Return the [x, y] coordinate for the center point of the cell that contains the specified text.  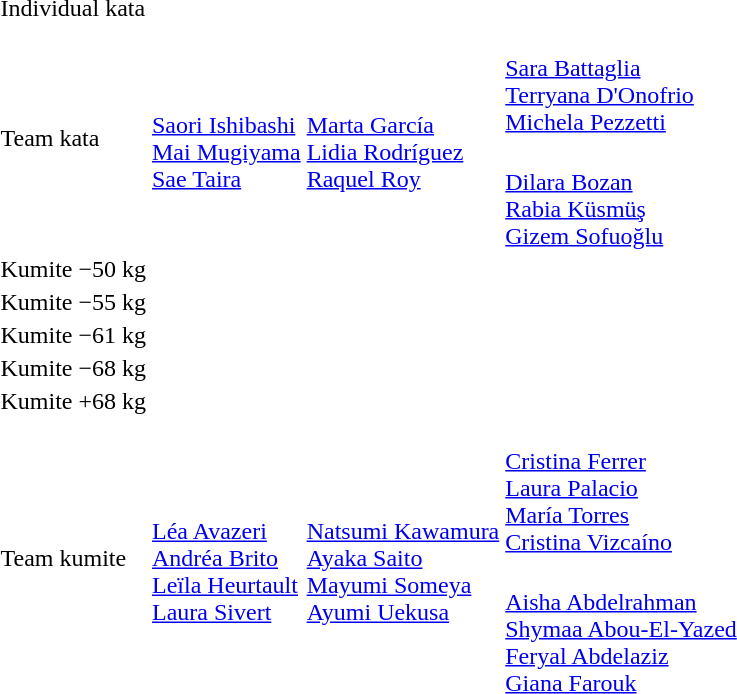
Marta GarcíaLidia RodríguezRaquel Roy [403, 138]
Saori IshibashiMai MugiyamaSae Taira [227, 138]
